From the cell containing the given text, extract its center point as (x, y) coordinate. 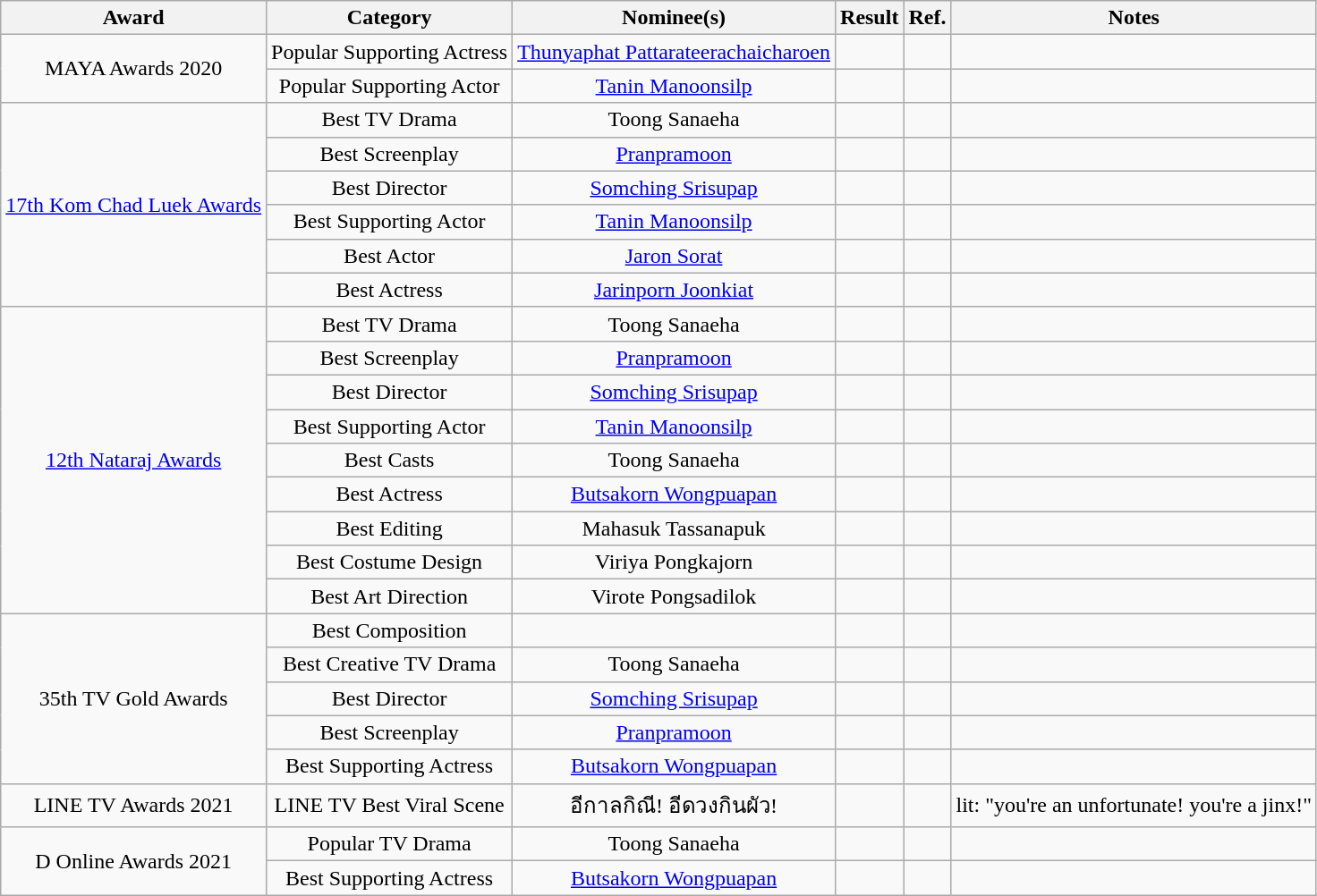
Mahasuk Tassanapuk (675, 528)
Best Costume Design (390, 562)
Popular Supporting Actress (390, 52)
D Online Awards 2021 (134, 861)
Result (870, 18)
Viriya Pongkajorn (675, 562)
12th Nataraj Awards (134, 460)
LINE TV Awards 2021 (134, 805)
Popular TV Drama (390, 844)
Best Composition (390, 630)
lit: "you're an unfortunate! you're a jinx!" (1134, 805)
Best Art Direction (390, 596)
35th TV Gold Awards (134, 698)
Best Editing (390, 528)
MAYA Awards 2020 (134, 69)
อีกาลกิณี! อีดวงกินผัว! (675, 805)
LINE TV Best Viral Scene (390, 805)
Best Casts (390, 461)
Virote Pongsadilok (675, 596)
Best Actor (390, 256)
Jarinporn Joonkiat (675, 290)
Notes (1134, 18)
Popular Supporting Actor (390, 86)
Ref. (927, 18)
Nominee(s) (675, 18)
Thunyaphat Pattarateerachaicharoen (675, 52)
Best Creative TV Drama (390, 664)
Jaron Sorat (675, 256)
17th Kom Chad Luek Awards (134, 205)
Award (134, 18)
Category (390, 18)
